For the text-containing cell, return its midpoint in [x, y] coordinate format. 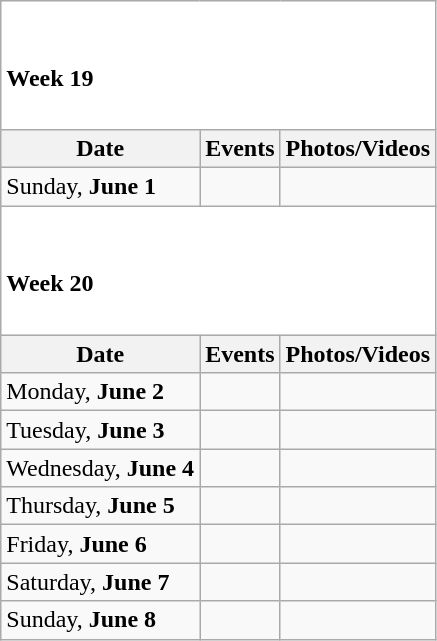
Thursday, June 5 [100, 506]
Wednesday, June 4 [100, 468]
Week 20 [218, 270]
Monday, June 2 [100, 392]
Sunday, June 8 [100, 620]
Week 19 [218, 66]
Saturday, June 7 [100, 582]
Sunday, June 1 [100, 187]
Friday, June 6 [100, 544]
Tuesday, June 3 [100, 430]
